Identify which cell holds the provided text, then report its (X, Y) central coordinate. 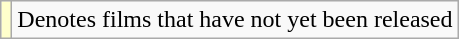
Denotes films that have not yet been released (235, 20)
